Search for the cell housing the specified text and yield its (X, Y) center coordinate. 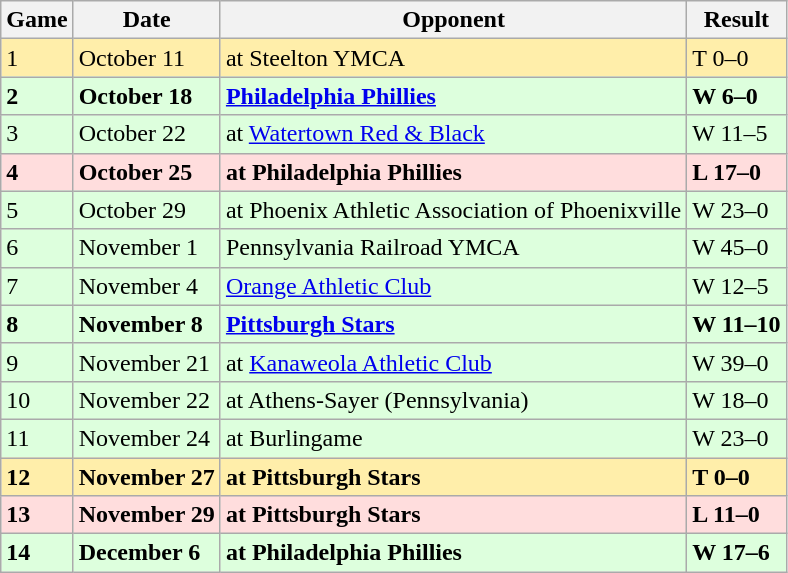
4 (37, 172)
Philadelphia Phillies (453, 96)
8 (37, 324)
November 1 (146, 248)
W 12–5 (736, 286)
13 (37, 515)
November 27 (146, 477)
W 39–0 (736, 362)
Opponent (453, 20)
Pennsylvania Railroad YMCA (453, 248)
at Steelton YMCA (453, 58)
at Burlingame (453, 438)
at Kanaweola Athletic Club (453, 362)
12 (37, 477)
14 (37, 553)
W 17–6 (736, 553)
at Phoenix Athletic Association of Phoenixville (453, 210)
November 21 (146, 362)
Game (37, 20)
November 29 (146, 515)
Pittsburgh Stars (453, 324)
W 11–5 (736, 134)
2 (37, 96)
11 (37, 438)
1 (37, 58)
Orange Athletic Club (453, 286)
December 6 (146, 553)
November 8 (146, 324)
3 (37, 134)
W 11–10 (736, 324)
Result (736, 20)
November 4 (146, 286)
November 24 (146, 438)
October 22 (146, 134)
5 (37, 210)
November 22 (146, 400)
October 11 (146, 58)
October 25 (146, 172)
10 (37, 400)
Date (146, 20)
W 18–0 (736, 400)
W 6–0 (736, 96)
9 (37, 362)
October 29 (146, 210)
6 (37, 248)
at Athens-Sayer (Pennsylvania) (453, 400)
L 17–0 (736, 172)
W 45–0 (736, 248)
7 (37, 286)
at Watertown Red & Black (453, 134)
L 11–0 (736, 515)
October 18 (146, 96)
